Return the (X, Y) coordinate for the center point of the cell that contains the specified text.  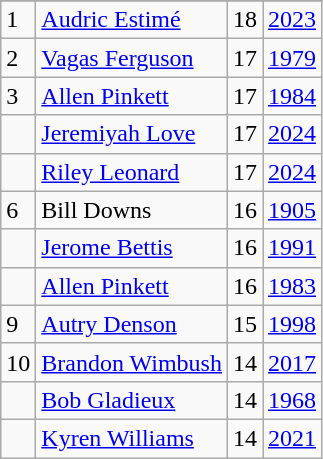
Jeremiyah Love (132, 134)
1 (18, 20)
Bob Gladieux (132, 400)
2017 (292, 362)
Bill Downs (132, 210)
Audric Estimé (132, 20)
Autry Denson (132, 324)
Riley Leonard (132, 172)
2021 (292, 438)
1968 (292, 400)
1983 (292, 286)
1998 (292, 324)
9 (18, 324)
Kyren Williams (132, 438)
Brandon Wimbush (132, 362)
10 (18, 362)
1991 (292, 248)
Jerome Bettis (132, 248)
3 (18, 96)
2 (18, 58)
Vagas Ferguson (132, 58)
1979 (292, 58)
6 (18, 210)
18 (244, 20)
1984 (292, 96)
15 (244, 324)
2023 (292, 20)
1905 (292, 210)
